Extract the (x, y) coordinate from the center of the cell holding the provided text.  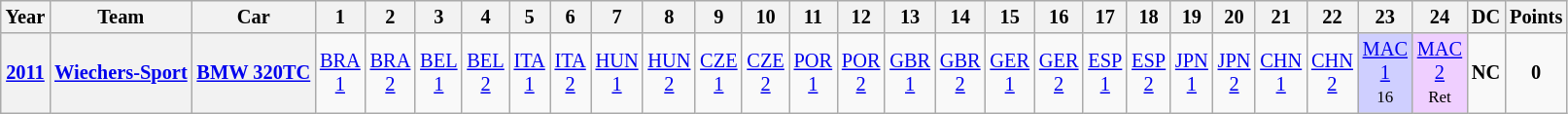
5 (530, 17)
POR1 (813, 73)
CHN1 (1281, 73)
ITA1 (530, 73)
BEL2 (485, 73)
GBR2 (960, 73)
1 (340, 17)
16 (1059, 17)
BRA1 (340, 73)
CZE2 (765, 73)
4 (485, 17)
HUN2 (669, 73)
2 (391, 17)
BMW 320TC (255, 73)
18 (1149, 17)
9 (718, 17)
6 (571, 17)
GBR1 (910, 73)
7 (617, 17)
11 (813, 17)
15 (1010, 17)
Team (121, 17)
2011 (25, 73)
CZE1 (718, 73)
Year (25, 17)
21 (1281, 17)
0 (1536, 73)
24 (1440, 17)
DC (1485, 17)
ESP1 (1104, 73)
Wiechers-Sport (121, 73)
JPN1 (1192, 73)
Car (255, 17)
14 (960, 17)
POR2 (861, 73)
GER1 (1010, 73)
19 (1192, 17)
HUN1 (617, 73)
MAC116 (1385, 73)
8 (669, 17)
GER2 (1059, 73)
NC (1485, 73)
Points (1536, 17)
3 (438, 17)
12 (861, 17)
JPN2 (1235, 73)
22 (1332, 17)
20 (1235, 17)
23 (1385, 17)
MAC2Ret (1440, 73)
ITA2 (571, 73)
17 (1104, 17)
CHN2 (1332, 73)
BRA2 (391, 73)
ESP2 (1149, 73)
BEL1 (438, 73)
10 (765, 17)
13 (910, 17)
